Extract the (X, Y) coordinate from the center of the cell holding the provided text.  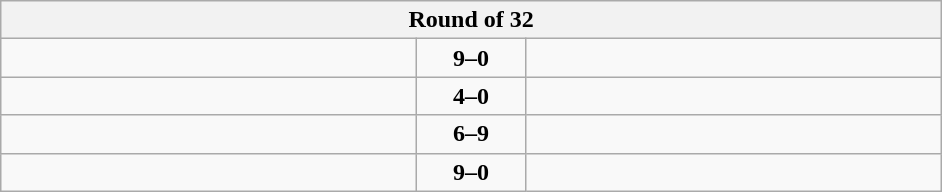
4–0 (472, 96)
Round of 32 (472, 20)
6–9 (472, 134)
